Provide the (X, Y) coordinate of the cell's center where the given text is located.  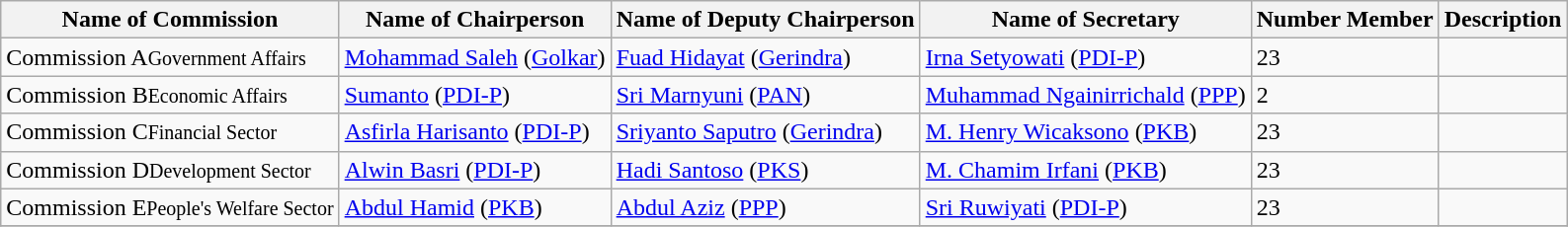
2 (1345, 95)
Commission CFinancial Sector (170, 132)
Abdul Hamid (PKB) (474, 207)
M. Henry Wicaksono (PKB) (1085, 132)
Commission AGovernment Affairs (170, 57)
Sri Marnyuni (PAN) (765, 95)
Alwin Basri (PDI-P) (474, 170)
Commission DDevelopment Sector (170, 170)
Hadi Santoso (PKS) (765, 170)
Irna Setyowati (PDI-P) (1085, 57)
M. Chamim Irfani (PKB) (1085, 170)
Sriyanto Saputro (Gerindra) (765, 132)
Name of Secretary (1085, 20)
Description (1503, 20)
Commission EPeople's Welfare Sector (170, 207)
Name of Commission (170, 20)
Name of Chairperson (474, 20)
Mohammad Saleh (Golkar) (474, 57)
Name of Deputy Chairperson (765, 20)
Number Member (1345, 20)
Asfirla Harisanto (PDI-P) (474, 132)
Commission BEconomic Affairs (170, 95)
Sumanto (PDI-P) (474, 95)
Sri Ruwiyati (PDI-P) (1085, 207)
Muhammad Ngainirrichald (PPP) (1085, 95)
Fuad Hidayat (Gerindra) (765, 57)
Abdul Aziz (PPP) (765, 207)
